Return [x, y] of the center of cell containing provided text 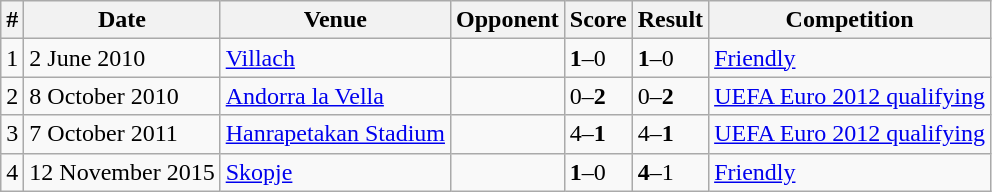
3 [12, 134]
# [12, 20]
1 [12, 58]
Venue [335, 20]
Score [598, 20]
Skopje [335, 172]
2 [12, 96]
4 [12, 172]
8 October 2010 [122, 96]
Result [670, 20]
2 June 2010 [122, 58]
Hanrapetakan Stadium [335, 134]
Villach [335, 58]
Date [122, 20]
Competition [850, 20]
12 November 2015 [122, 172]
Andorra la Vella [335, 96]
Opponent [507, 20]
7 October 2011 [122, 134]
